Determine the (x, y) coordinate at the center of the cell enclosing the given text.  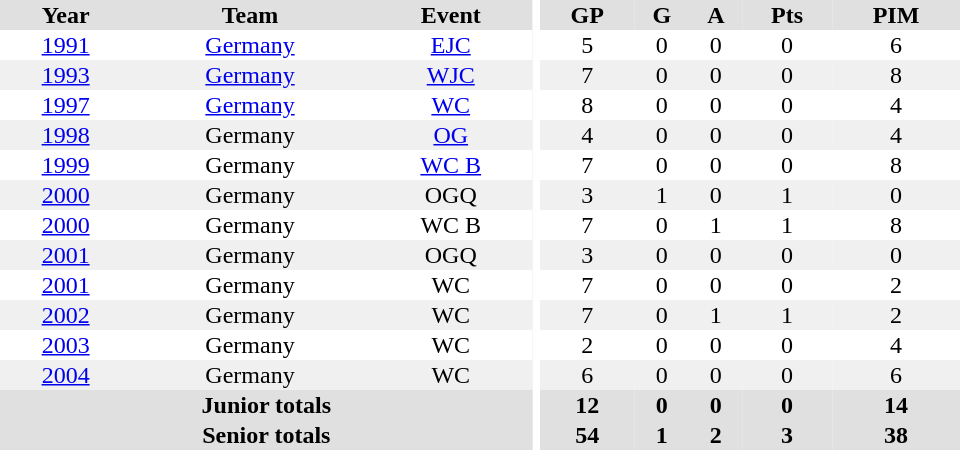
2003 (66, 345)
12 (586, 405)
54 (586, 435)
Team (250, 15)
14 (896, 405)
Event (451, 15)
2004 (66, 375)
1991 (66, 45)
2002 (66, 315)
GP (586, 15)
G (662, 15)
OG (451, 135)
1997 (66, 105)
1999 (66, 165)
Year (66, 15)
Junior totals (266, 405)
38 (896, 435)
A (716, 15)
EJC (451, 45)
1998 (66, 135)
Pts (787, 15)
PIM (896, 15)
1993 (66, 75)
Senior totals (266, 435)
5 (586, 45)
WJC (451, 75)
